Return the [x, y] coordinate for the center point of the cell that contains the specified text.  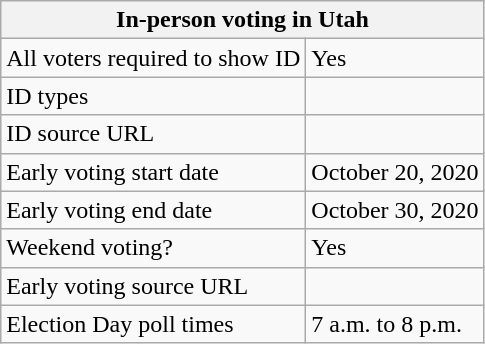
Early voting start date [154, 172]
Election Day poll times [154, 324]
Early voting source URL [154, 286]
In-person voting in Utah [242, 20]
ID types [154, 96]
All voters required to show ID [154, 58]
October 30, 2020 [395, 210]
ID source URL [154, 134]
Weekend voting? [154, 248]
Early voting end date [154, 210]
7 a.m. to 8 p.m. [395, 324]
October 20, 2020 [395, 172]
